Output the [X, Y] coordinate of the center of the cell containing the given text.  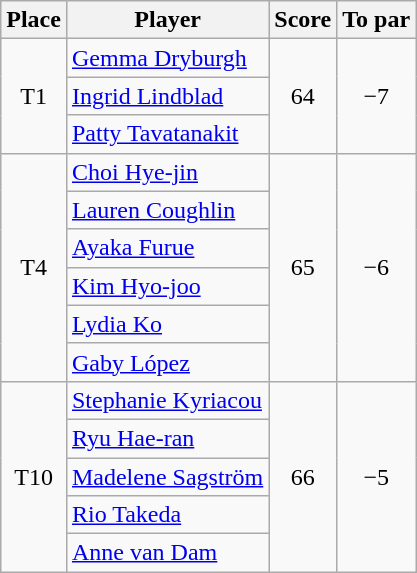
T4 [34, 267]
Madelene Sagström [167, 477]
Place [34, 20]
Ingrid Lindblad [167, 96]
Anne van Dam [167, 553]
−5 [376, 476]
Rio Takeda [167, 515]
T1 [34, 96]
−6 [376, 267]
Kim Hyo-joo [167, 286]
65 [303, 267]
−7 [376, 96]
Player [167, 20]
Gemma Dryburgh [167, 58]
Ayaka Furue [167, 248]
Patty Tavatanakit [167, 134]
To par [376, 20]
T10 [34, 476]
Gaby López [167, 362]
Choi Hye-jin [167, 172]
66 [303, 476]
Lauren Coughlin [167, 210]
Score [303, 20]
64 [303, 96]
Ryu Hae-ran [167, 438]
Lydia Ko [167, 324]
Stephanie Kyriacou [167, 400]
